Return the [x, y] coordinate for the center point of the cell that contains the specified text.  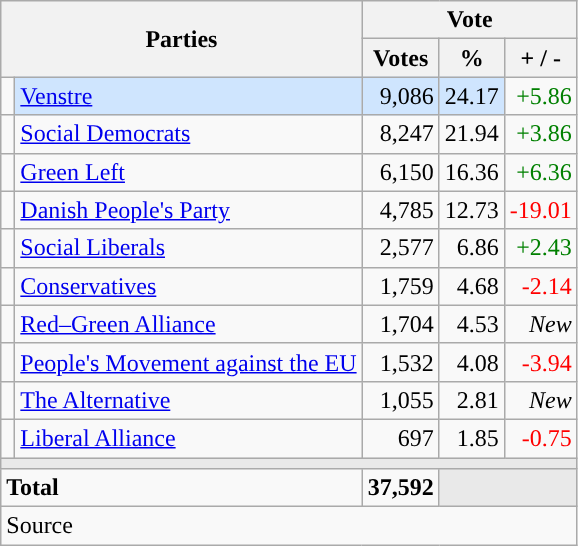
24.17 [472, 96]
+5.86 [540, 96]
+2.43 [540, 248]
37,592 [400, 488]
Source [290, 526]
Danish People's Party [188, 210]
2.81 [472, 400]
Venstre [188, 96]
+3.86 [540, 134]
12.73 [472, 210]
Social Liberals [188, 248]
Total [182, 488]
1.85 [472, 438]
697 [400, 438]
Red–Green Alliance [188, 324]
9,086 [400, 96]
1,532 [400, 362]
-3.94 [540, 362]
1,759 [400, 286]
6.86 [472, 248]
Vote [470, 20]
-2.14 [540, 286]
+6.36 [540, 172]
-19.01 [540, 210]
1,055 [400, 400]
Parties [182, 39]
4,785 [400, 210]
Liberal Alliance [188, 438]
4.68 [472, 286]
Green Left [188, 172]
Conservatives [188, 286]
+ / - [540, 58]
The Alternative [188, 400]
16.36 [472, 172]
21.94 [472, 134]
4.53 [472, 324]
1,704 [400, 324]
People's Movement against the EU [188, 362]
6,150 [400, 172]
4.08 [472, 362]
Votes [400, 58]
% [472, 58]
8,247 [400, 134]
-0.75 [540, 438]
Social Democrats [188, 134]
2,577 [400, 248]
